Determine the [x, y] coordinate at the center of the cell enclosing the given text.  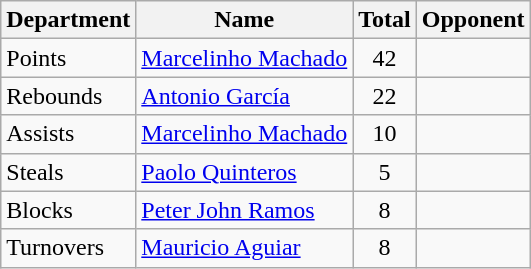
Antonio García [244, 96]
Opponent [473, 20]
Turnovers [68, 248]
Rebounds [68, 96]
22 [385, 96]
Steals [68, 172]
Paolo Quinteros [244, 172]
Peter John Ramos [244, 210]
Name [244, 20]
Blocks [68, 210]
Total [385, 20]
Points [68, 58]
Assists [68, 134]
Department [68, 20]
10 [385, 134]
42 [385, 58]
5 [385, 172]
Mauricio Aguiar [244, 248]
